For the text-containing cell, return its midpoint in [x, y] coordinate format. 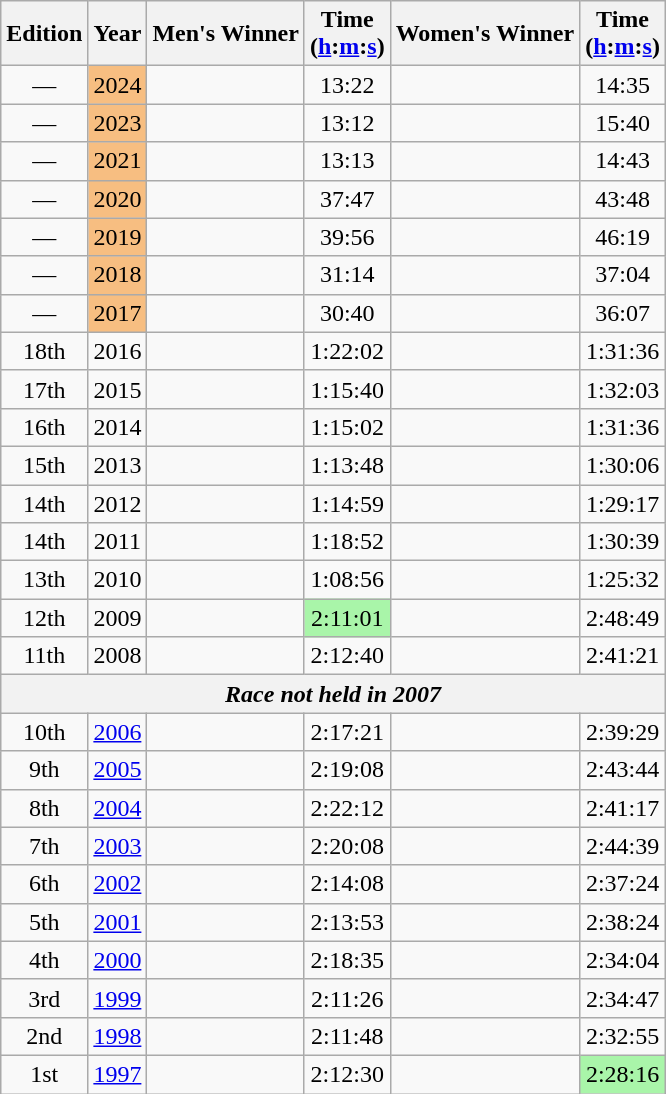
Edition [44, 34]
2:17:21 [347, 732]
37:47 [347, 199]
13th [44, 580]
2015 [118, 389]
1998 [118, 1036]
43:48 [623, 199]
2:22:12 [347, 808]
2018 [118, 275]
3rd [44, 998]
2003 [118, 846]
2013 [118, 465]
1:14:59 [347, 503]
2010 [118, 580]
2008 [118, 656]
2019 [118, 237]
13:22 [347, 85]
2014 [118, 427]
1:29:17 [623, 503]
1:15:40 [347, 389]
2:37:24 [623, 884]
2016 [118, 351]
2:43:44 [623, 770]
1:32:03 [623, 389]
31:14 [347, 275]
13:13 [347, 161]
2:19:08 [347, 770]
2021 [118, 161]
2005 [118, 770]
Race not held in 2007 [334, 694]
1:18:52 [347, 542]
17th [44, 389]
11th [44, 656]
1999 [118, 998]
2002 [118, 884]
2:41:21 [623, 656]
6th [44, 884]
2:14:08 [347, 884]
2:28:16 [623, 1074]
1:30:06 [623, 465]
2:12:40 [347, 656]
2024 [118, 85]
8th [44, 808]
2:48:49 [623, 618]
2:11:26 [347, 998]
2009 [118, 618]
2020 [118, 199]
2:34:04 [623, 960]
2:32:55 [623, 1036]
39:56 [347, 237]
14:43 [623, 161]
1:25:32 [623, 580]
2:34:47 [623, 998]
2:11:48 [347, 1036]
2011 [118, 542]
30:40 [347, 313]
37:04 [623, 275]
2001 [118, 922]
4th [44, 960]
Men's Winner [226, 34]
Year [118, 34]
46:19 [623, 237]
1:15:02 [347, 427]
15th [44, 465]
1997 [118, 1074]
12th [44, 618]
2004 [118, 808]
10th [44, 732]
13:12 [347, 123]
7th [44, 846]
36:07 [623, 313]
Women's Winner [485, 34]
18th [44, 351]
2000 [118, 960]
2nd [44, 1036]
1st [44, 1074]
2:41:17 [623, 808]
2012 [118, 503]
2:12:30 [347, 1074]
2:38:24 [623, 922]
2:39:29 [623, 732]
2:18:35 [347, 960]
2:44:39 [623, 846]
15:40 [623, 123]
1:13:48 [347, 465]
5th [44, 922]
2023 [118, 123]
14:35 [623, 85]
1:08:56 [347, 580]
1:30:39 [623, 542]
2:13:53 [347, 922]
2:11:01 [347, 618]
1:22:02 [347, 351]
16th [44, 427]
2:20:08 [347, 846]
2017 [118, 313]
9th [44, 770]
2006 [118, 732]
